Locate the cell with the specified text and output its (X, Y) center coordinate. 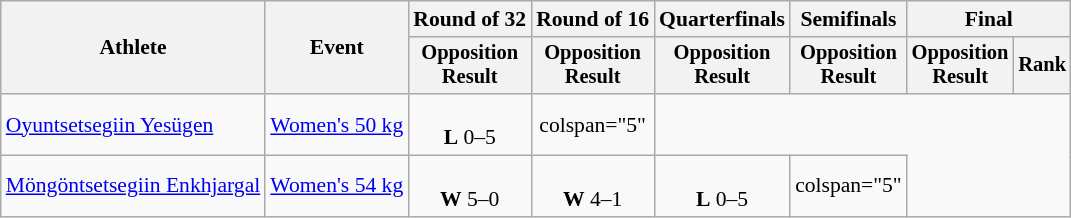
W 4–1 (592, 186)
Quarterfinals (722, 19)
Round of 32 (470, 19)
Women's 54 kg (336, 186)
Oyuntsetsegiin Yesügen (134, 124)
Athlete (134, 48)
W 5–0 (470, 186)
Final (989, 19)
Women's 50 kg (336, 124)
Rank (1042, 66)
Möngöntsetsegiin Enkhjargal (134, 186)
Round of 16 (592, 19)
Event (336, 48)
Semifinals (848, 19)
